Search for the cell housing the specified text and yield its [X, Y] center coordinate. 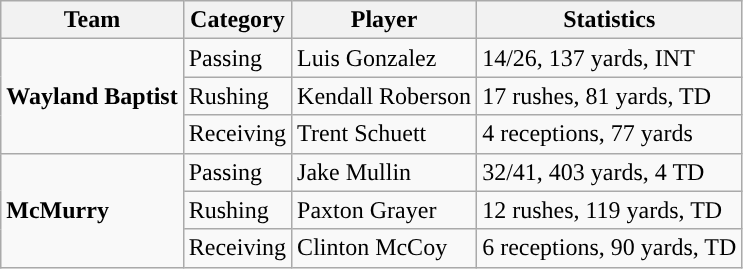
14/26, 137 yards, INT [610, 58]
Statistics [610, 20]
17 rushes, 81 yards, TD [610, 96]
Player [384, 20]
Team [92, 20]
4 receptions, 77 yards [610, 134]
12 rushes, 119 yards, TD [610, 210]
Kendall Roberson [384, 96]
Paxton Grayer [384, 210]
McMurry [92, 210]
Trent Schuett [384, 134]
Luis Gonzalez [384, 58]
Wayland Baptist [92, 96]
Jake Mullin [384, 172]
Category [237, 20]
6 receptions, 90 yards, TD [610, 248]
Clinton McCoy [384, 248]
32/41, 403 yards, 4 TD [610, 172]
